Return (x, y) of the center of cell containing provided text 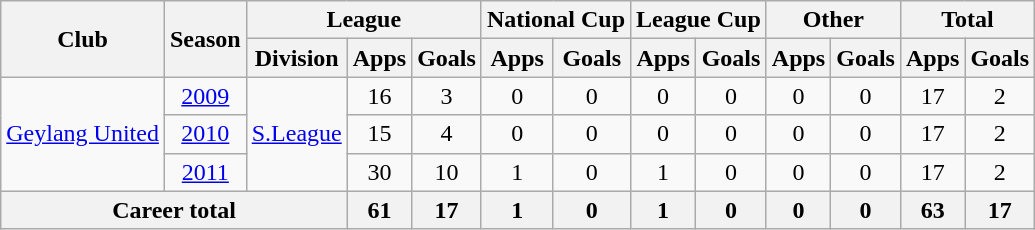
Total (967, 20)
2011 (205, 172)
Season (205, 39)
Geylang United (83, 134)
61 (379, 210)
3 (447, 96)
10 (447, 172)
2009 (205, 96)
63 (932, 210)
2010 (205, 134)
League (364, 20)
30 (379, 172)
15 (379, 134)
Career total (174, 210)
National Cup (556, 20)
4 (447, 134)
S.League (296, 134)
16 (379, 96)
Division (296, 58)
Club (83, 39)
Other (833, 20)
League Cup (699, 20)
